Extract the (x, y) coordinate from the center of the cell holding the provided text.  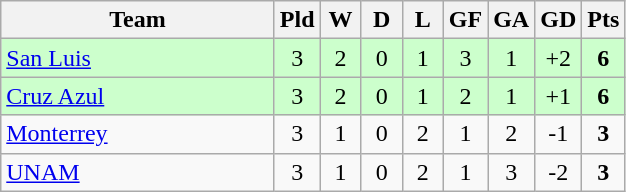
+2 (558, 58)
GD (558, 20)
Monterrey (138, 134)
Pld (297, 20)
San Luis (138, 58)
Cruz Azul (138, 96)
UNAM (138, 172)
W (340, 20)
Pts (604, 20)
D (382, 20)
-2 (558, 172)
GA (512, 20)
GF (465, 20)
+1 (558, 96)
L (422, 20)
Team (138, 20)
-1 (558, 134)
